Provide the [x, y] coordinate of the cell's center where the given text is located.  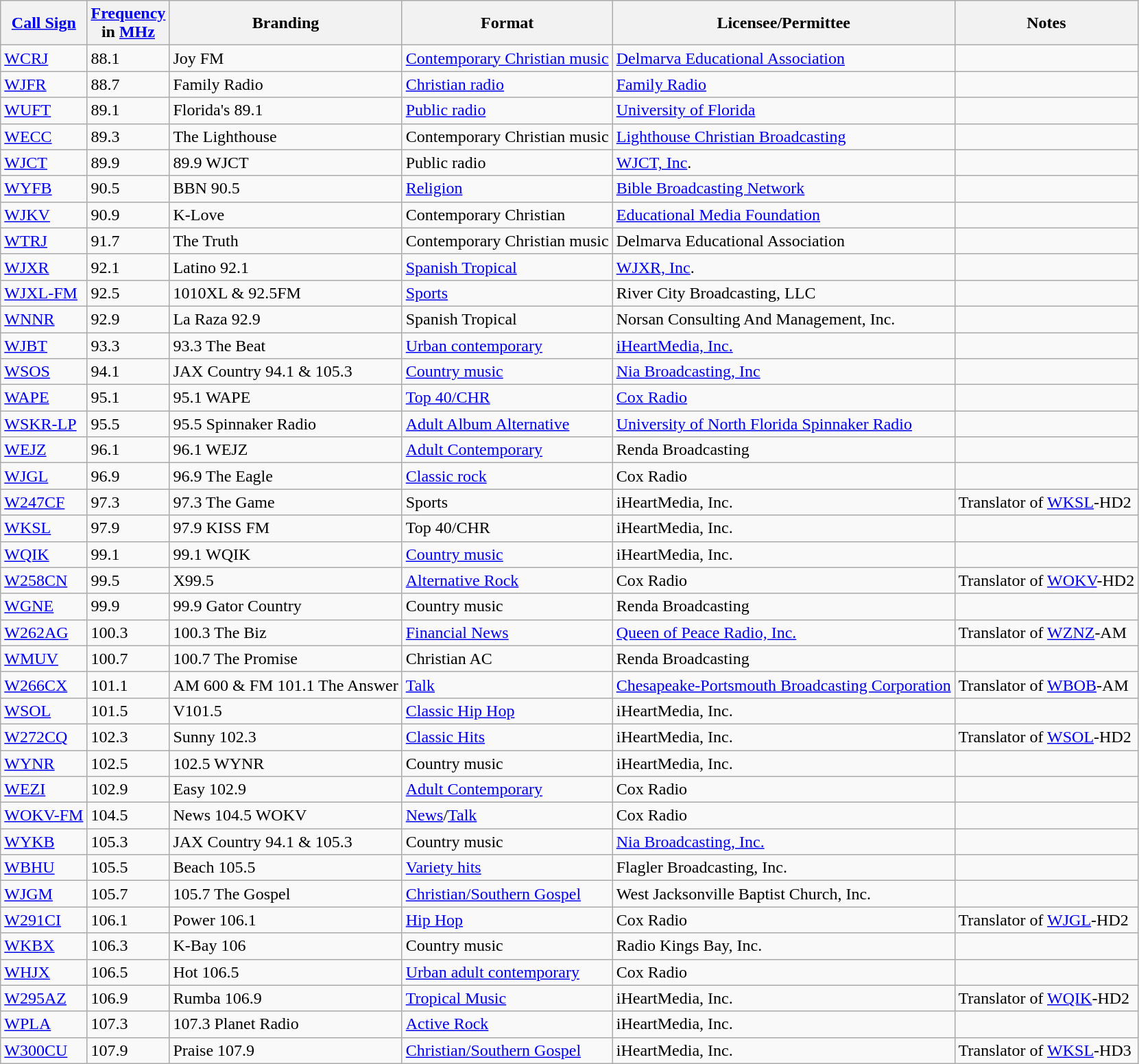
107.3 [128, 1024]
Praise 107.9 [285, 1050]
Call Sign [44, 23]
WKSL [44, 528]
95.5 [128, 424]
92.1 [128, 267]
WJGL [44, 476]
101.1 [128, 685]
99.1 [128, 554]
106.1 [128, 920]
101.5 [128, 711]
University of North Florida Spinnaker Radio [783, 424]
105.7 The Gospel [285, 894]
WUFT [44, 110]
V101.5 [285, 711]
Beach 105.5 [285, 868]
102.5 WYNR [285, 764]
95.5 Spinnaker Radio [285, 424]
WOKV-FM [44, 816]
95.1 [128, 398]
WSOL [44, 711]
Classic Hits [507, 737]
Educational Media Foundation [783, 215]
Bible Broadcasting Network [783, 189]
Urban adult contemporary [507, 972]
WJXL-FM [44, 293]
Contemporary Christian [507, 215]
Easy 102.9 [285, 790]
University of Florida [783, 110]
Latino 92.1 [285, 267]
Florida's 89.1 [285, 110]
WAPE [44, 398]
Classic rock [507, 476]
Queen of Peace Radio, Inc. [783, 633]
102.5 [128, 764]
WJXR [44, 267]
Sunny 102.3 [285, 737]
Translator of WKSL-HD2 [1046, 502]
WPLA [44, 1024]
La Raza 92.9 [285, 319]
96.1 WEJZ [285, 450]
Radio Kings Bay, Inc. [783, 946]
BBN 90.5 [285, 189]
X99.5 [285, 580]
WJCT, Inc. [783, 163]
K-Bay 106 [285, 946]
Alternative Rock [507, 580]
99.9 Gator Country [285, 606]
W262AG [44, 633]
106.5 [128, 972]
WYKB [44, 842]
96.9 The Eagle [285, 476]
Translator of WKSL-HD3 [1046, 1050]
Norsan Consulting And Management, Inc. [783, 319]
Translator of WQIK-HD2 [1046, 998]
100.7 [128, 659]
WEJZ [44, 450]
Notes [1046, 23]
Translator of WBOB-AM [1046, 685]
104.5 [128, 816]
WJBT [44, 345]
WCRJ [44, 58]
107.3 Planet Radio [285, 1024]
96.1 [128, 450]
97.9 [128, 528]
92.9 [128, 319]
Joy FM [285, 58]
Chesapeake-Portsmouth Broadcasting Corporation [783, 685]
Tropical Music [507, 998]
Nia Broadcasting, Inc. [783, 842]
WSKR-LP [44, 424]
WGNE [44, 606]
Active Rock [507, 1024]
WJGM [44, 894]
W272CQ [44, 737]
100.3 The Biz [285, 633]
W291CI [44, 920]
WSOS [44, 372]
WQIK [44, 554]
106.9 [128, 998]
96.9 [128, 476]
105.5 [128, 868]
News 104.5 WOKV [285, 816]
W295AZ [44, 998]
Variety hits [507, 868]
Translator of WOKV-HD2 [1046, 580]
97.3 [128, 502]
WYNR [44, 764]
AM 600 & FM 101.1 The Answer [285, 685]
WHJX [44, 972]
100.3 [128, 633]
Hot 106.5 [285, 972]
The Truth [285, 241]
River City Broadcasting, LLC [783, 293]
91.7 [128, 241]
99.5 [128, 580]
89.3 [128, 137]
89.9 WJCT [285, 163]
99.1 WQIK [285, 554]
Urban contemporary [507, 345]
WECC [44, 137]
W300CU [44, 1050]
WJXR, Inc. [783, 267]
105.7 [128, 894]
Financial News [507, 633]
102.3 [128, 737]
88.7 [128, 84]
Power 106.1 [285, 920]
90.5 [128, 189]
W258CN [44, 580]
Branding [285, 23]
WYFB [44, 189]
Adult Album Alternative [507, 424]
Format [507, 23]
Religion [507, 189]
WJCT [44, 163]
106.3 [128, 946]
Christian radio [507, 84]
The Lighthouse [285, 137]
89.9 [128, 163]
Lighthouse Christian Broadcasting [783, 137]
88.1 [128, 58]
WEZI [44, 790]
WBHU [44, 868]
107.9 [128, 1050]
Nia Broadcasting, Inc [783, 372]
WJFR [44, 84]
89.1 [128, 110]
93.3 The Beat [285, 345]
WNNR [44, 319]
105.3 [128, 842]
Translator of WJGL-HD2 [1046, 920]
93.3 [128, 345]
WMUV [44, 659]
99.9 [128, 606]
Translator of WZNZ-AM [1046, 633]
News/Talk [507, 816]
Flagler Broadcasting, Inc. [783, 868]
100.7 The Promise [285, 659]
West Jacksonville Baptist Church, Inc. [783, 894]
Hip Hop [507, 920]
Licensee/Permittee [783, 23]
W266CX [44, 685]
Frequencyin MHz [128, 23]
94.1 [128, 372]
92.5 [128, 293]
102.9 [128, 790]
97.3 The Game [285, 502]
97.9 KISS FM [285, 528]
WKBX [44, 946]
Classic Hip Hop [507, 711]
Talk [507, 685]
1010XL & 92.5FM [285, 293]
W247CF [44, 502]
Rumba 106.9 [285, 998]
WTRJ [44, 241]
K-Love [285, 215]
90.9 [128, 215]
Translator of WSOL-HD2 [1046, 737]
Christian AC [507, 659]
WJKV [44, 215]
95.1 WAPE [285, 398]
